Return the [X, Y] coordinate for the center point of the cell that contains the specified text.  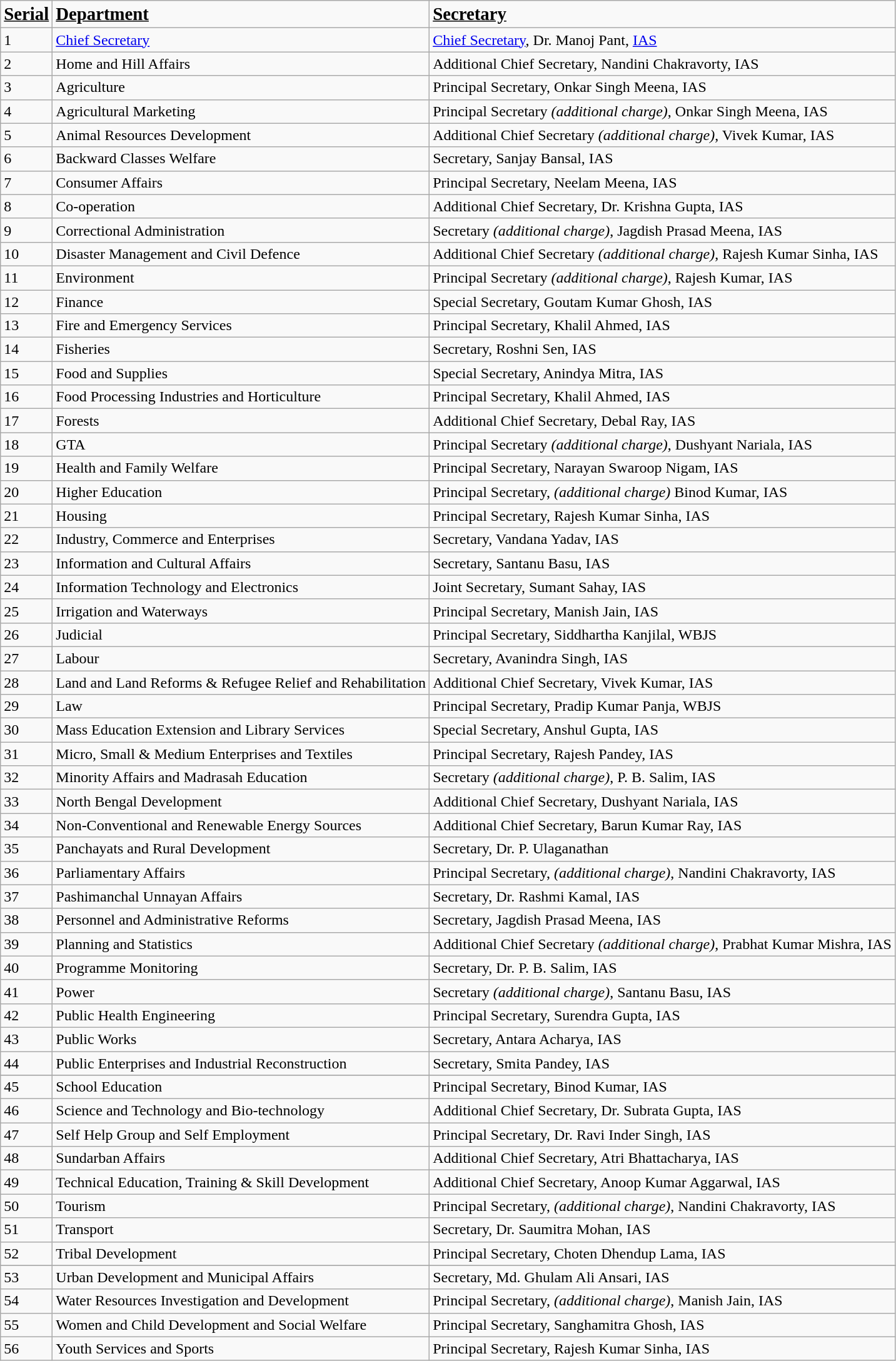
Food and Supplies [241, 373]
Finance [241, 302]
20 [26, 492]
Principal Secretary, Surendra Gupta, IAS [663, 1015]
Power [241, 992]
Panchayats and Rural Development [241, 849]
Information and Cultural Affairs [241, 563]
37 [26, 896]
36 [26, 873]
Irrigation and Waterways [241, 611]
33 [26, 801]
42 [26, 1015]
Consumer Affairs [241, 183]
Housing [241, 516]
Secretary, Smita Pandey, IAS [663, 1063]
Secretary, Dr. P. B. Salim, IAS [663, 968]
Principal Secretary (additional charge), Rajesh Kumar, IAS [663, 278]
Serial [26, 14]
Chief Secretary [241, 40]
44 [26, 1063]
Joint Secretary, Sumant Sahay, IAS [663, 587]
Animal Resources Development [241, 135]
43 [26, 1039]
Secretary (additional charge), P. B. Salim, IAS [663, 778]
41 [26, 992]
18 [26, 444]
48 [26, 1158]
45 [26, 1087]
22 [26, 540]
30 [26, 730]
Special Secretary, Goutam Kumar Ghosh, IAS [663, 302]
47 [26, 1135]
Secretary, Jagdish Prasad Meena, IAS [663, 920]
Principal Secretary, Narayan Swaroop Nigam, IAS [663, 468]
Secretary, Md. Ghulam Ali Ansari, IAS [663, 1277]
52 [26, 1253]
Secretary (additional charge), Santanu Basu, IAS [663, 992]
Principal Secretary, Sanghamitra Ghosh, IAS [663, 1325]
14 [26, 349]
Sundarban Affairs [241, 1158]
35 [26, 849]
Forests [241, 421]
28 [26, 682]
26 [26, 635]
Water Resources Investigation and Development [241, 1301]
7 [26, 183]
Principal Secretary, Manish Jain, IAS [663, 611]
Planning and Statistics [241, 944]
Urban Development and Municipal Affairs [241, 1277]
Fisheries [241, 349]
Secretary, Santanu Basu, IAS [663, 563]
Additional Chief Secretary, Dushyant Nariala, IAS [663, 801]
Pashimanchal Unnayan Affairs [241, 896]
Industry, Commerce and Enterprises [241, 540]
6 [26, 159]
Special Secretary, Anindya Mitra, IAS [663, 373]
54 [26, 1301]
31 [26, 754]
Secretary, Dr. Saumitra Mohan, IAS [663, 1230]
Higher Education [241, 492]
Principal Secretary, Pradip Kumar Panja, WBJS [663, 706]
3 [26, 88]
School Education [241, 1087]
Secretary, Sanjay Bansal, IAS [663, 159]
Secretary, Avanindra Singh, IAS [663, 658]
21 [26, 516]
Secretary (additional charge), Jagdish Prasad Meena, IAS [663, 230]
56 [26, 1348]
15 [26, 373]
Women and Child Development and Social Welfare [241, 1325]
Agricultural Marketing [241, 111]
8 [26, 206]
Department [241, 14]
Health and Family Welfare [241, 468]
Principal Secretary, Rajesh Pandey, IAS [663, 754]
Science and Technology and Bio-technology [241, 1111]
40 [26, 968]
5 [26, 135]
Micro, Small & Medium Enterprises and Textiles [241, 754]
Additional Chief Secretary, Atri Bhattacharya, IAS [663, 1158]
Public Enterprises and Industrial Reconstruction [241, 1063]
Principal Secretary (additional charge), Onkar Singh Meena, IAS [663, 111]
34 [26, 825]
25 [26, 611]
Additional Chief Secretary, Debal Ray, IAS [663, 421]
Information Technology and Electronics [241, 587]
Disaster Management and Civil Defence [241, 254]
10 [26, 254]
Secretary, Dr. Rashmi Kamal, IAS [663, 896]
Non-Conventional and Renewable Energy Sources [241, 825]
Principal Secretary, (additional charge) Binod Kumar, IAS [663, 492]
Food Processing Industries and Horticulture [241, 397]
Agriculture [241, 88]
39 [26, 944]
1 [26, 40]
Additional Chief Secretary, Dr. Subrata Gupta, IAS [663, 1111]
Principal Secretary, Neelam Meena, IAS [663, 183]
50 [26, 1206]
27 [26, 658]
Labour [241, 658]
Tribal Development [241, 1253]
Additional Chief Secretary, Nandini Chakravorty, IAS [663, 64]
Secretary, Antara Acharya, IAS [663, 1039]
Minority Affairs and Madrasah Education [241, 778]
Principal Secretary, Binod Kumar, IAS [663, 1087]
Youth Services and Sports [241, 1348]
55 [26, 1325]
13 [26, 326]
Land and Land Reforms & Refugee Relief and Rehabilitation [241, 682]
Public Health Engineering [241, 1015]
9 [26, 230]
Environment [241, 278]
4 [26, 111]
Additional Chief Secretary (additional charge), Prabhat Kumar Mishra, IAS [663, 944]
Fire and Emergency Services [241, 326]
29 [26, 706]
Additional Chief Secretary (additional charge), Vivek Kumar, IAS [663, 135]
Parliamentary Affairs [241, 873]
Principal Secretary, (additional charge), Manish Jain, IAS [663, 1301]
32 [26, 778]
Chief Secretary, Dr. Manoj Pant, IAS [663, 40]
16 [26, 397]
Special Secretary, Anshul Gupta, IAS [663, 730]
Judicial [241, 635]
Technical Education, Training & Skill Development [241, 1182]
North Bengal Development [241, 801]
Additional Chief Secretary, Dr. Krishna Gupta, IAS [663, 206]
17 [26, 421]
Backward Classes Welfare [241, 159]
46 [26, 1111]
Additional Chief Secretary (additional charge), Rajesh Kumar Sinha, IAS [663, 254]
11 [26, 278]
Mass Education Extension and Library Services [241, 730]
2 [26, 64]
Public Works [241, 1039]
Transport [241, 1230]
23 [26, 563]
Principal Secretary, Choten Dhendup Lama, IAS [663, 1253]
19 [26, 468]
38 [26, 920]
Secretary, Dr. P. Ulaganathan [663, 849]
Principal Secretary (additional charge), Dushyant Nariala, IAS [663, 444]
GTA [241, 444]
Principal Secretary, Onkar Singh Meena, IAS [663, 88]
Additional Chief Secretary, Vivek Kumar, IAS [663, 682]
24 [26, 587]
53 [26, 1277]
Additional Chief Secretary, Barun Kumar Ray, IAS [663, 825]
Self Help Group and Self Employment [241, 1135]
49 [26, 1182]
Secretary, Vandana Yadav, IAS [663, 540]
Law [241, 706]
Co-operation [241, 206]
Programme Monitoring [241, 968]
Secretary [663, 14]
Home and Hill Affairs [241, 64]
Correctional Administration [241, 230]
Tourism [241, 1206]
Principal Secretary, Siddhartha Kanjilal, WBJS [663, 635]
Secretary, Roshni Sen, IAS [663, 349]
Additional Chief Secretary, Anoop Kumar Aggarwal, IAS [663, 1182]
Principal Secretary, Dr. Ravi Inder Singh, IAS [663, 1135]
51 [26, 1230]
Personnel and Administrative Reforms [241, 920]
12 [26, 302]
